Return the (x, y) coordinate for the center point of the cell that contains the specified text.  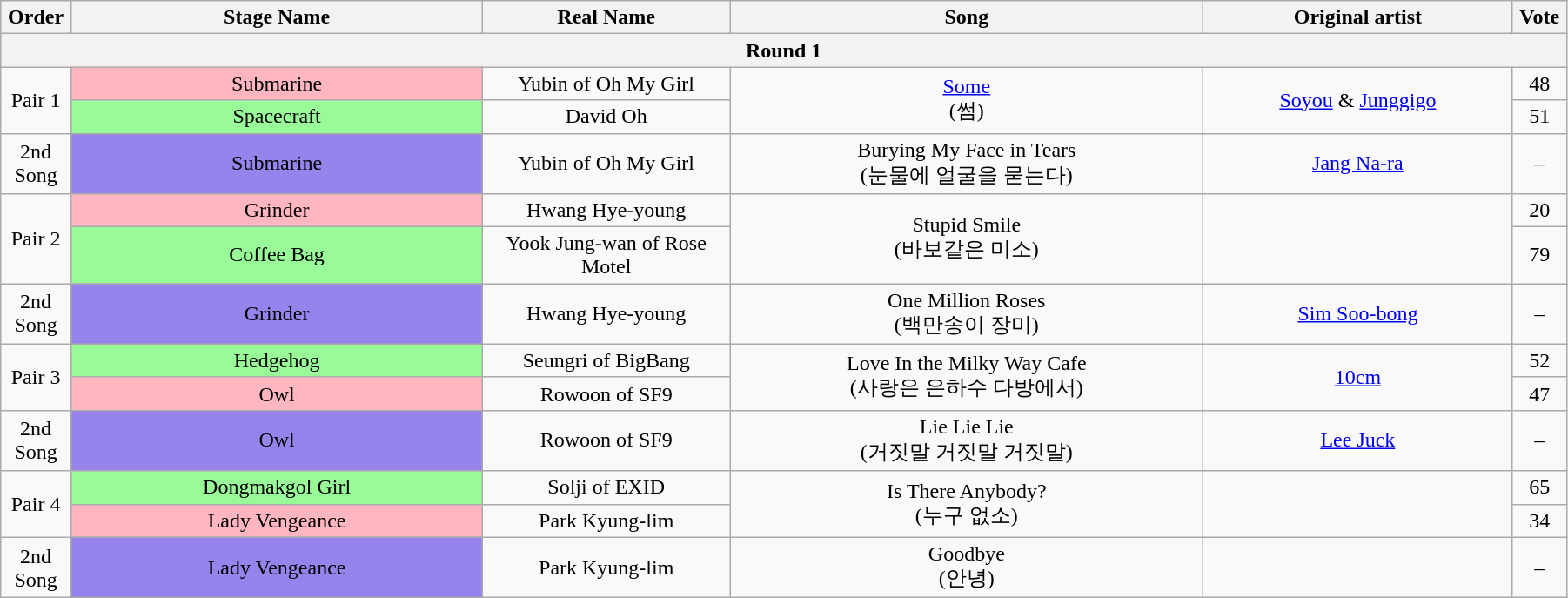
Burying My Face in Tears(눈물에 얼굴을 묻는다) (967, 164)
Stupid Smile(바보같은 미소) (967, 239)
Some(썸) (967, 100)
Song (967, 17)
Coffee Bag (277, 256)
Lee Juck (1357, 440)
One Million Roses(백만송이 장미) (967, 314)
Order (37, 17)
Pair 3 (37, 377)
Original artist (1357, 17)
10cm (1357, 377)
Real Name (606, 17)
51 (1540, 117)
Dongmakgol Girl (277, 487)
65 (1540, 487)
20 (1540, 211)
Yook Jung-wan of Rose Motel (606, 256)
Hedgehog (277, 360)
Lie Lie Lie(거짓말 거짓말 거짓말) (967, 440)
48 (1540, 84)
Stage Name (277, 17)
Seungri of BigBang (606, 360)
Goodbye(안녕) (967, 568)
Spacecraft (277, 117)
Round 1 (784, 50)
Pair 4 (37, 504)
Pair 1 (37, 100)
Jang Na-ra (1357, 164)
Pair 2 (37, 239)
Is There Anybody?(누구 없소) (967, 504)
47 (1540, 393)
David Oh (606, 117)
Soyou & Junggigo (1357, 100)
79 (1540, 256)
52 (1540, 360)
34 (1540, 521)
Love In the Milky Way Cafe(사랑은 은하수 다방에서) (967, 377)
Solji of EXID (606, 487)
Sim Soo-bong (1357, 314)
Vote (1540, 17)
